For the text-containing cell, return its midpoint in [x, y] coordinate format. 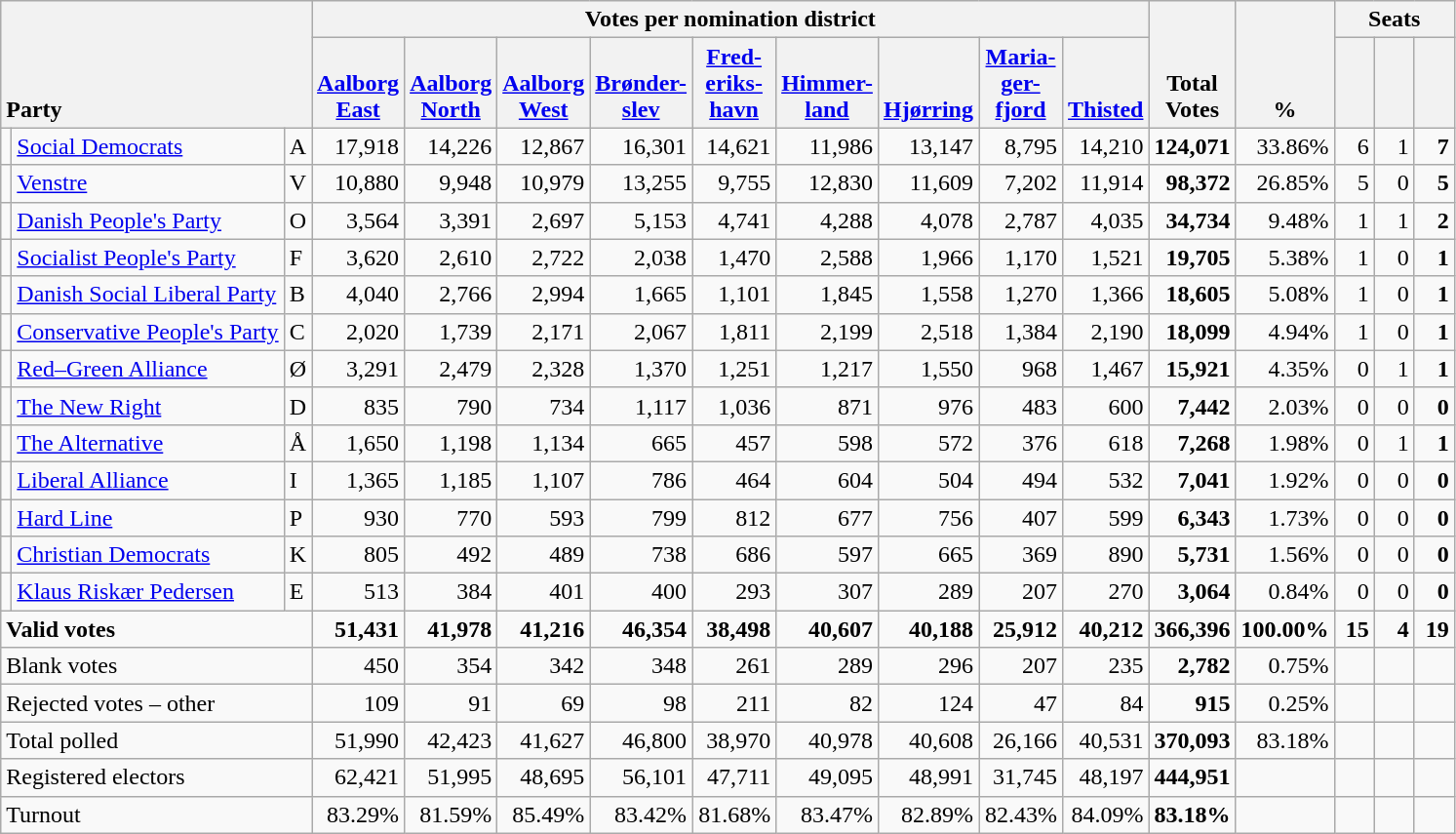
40,212 [1106, 629]
489 [544, 555]
P [297, 518]
12,867 [544, 146]
1,384 [1021, 332]
1,811 [734, 332]
5.08% [1285, 295]
Conservative People's Party [148, 332]
48,695 [544, 777]
91 [451, 703]
2,722 [544, 258]
2,610 [451, 258]
1,217 [827, 369]
98 [642, 703]
83.42% [642, 814]
19 [1434, 629]
40,188 [928, 629]
0.75% [1285, 666]
46,354 [642, 629]
1,366 [1106, 295]
O [297, 220]
11,609 [928, 183]
369 [1021, 555]
786 [642, 480]
41,216 [544, 629]
The Alternative [148, 443]
40,978 [827, 740]
D [297, 406]
10,880 [359, 183]
9.48% [1285, 220]
1,845 [827, 295]
968 [1021, 369]
84 [1106, 703]
E [297, 592]
261 [734, 666]
1,134 [544, 443]
370,093 [1192, 740]
% [1285, 64]
Thisted [1106, 83]
770 [451, 518]
805 [359, 555]
2,199 [827, 332]
C [297, 332]
41,627 [544, 740]
2,994 [544, 295]
31,745 [1021, 777]
Aalborg North [451, 83]
2,766 [451, 295]
1.73% [1285, 518]
4,040 [359, 295]
354 [451, 666]
2,328 [544, 369]
47,711 [734, 777]
14,210 [1106, 146]
2,038 [642, 258]
7,041 [1192, 480]
19,705 [1192, 258]
1,185 [451, 480]
Brønder- slev [642, 83]
83.47% [827, 814]
Klaus Riskær Pedersen [148, 592]
1,558 [928, 295]
4.35% [1285, 369]
34,734 [1192, 220]
26,166 [1021, 740]
Danish People's Party [148, 220]
0.84% [1285, 592]
572 [928, 443]
18,605 [1192, 295]
Party [156, 64]
Hard Line [148, 518]
598 [827, 443]
124 [928, 703]
734 [544, 406]
13,255 [642, 183]
Ø [297, 369]
4,078 [928, 220]
Seats [1395, 20]
235 [1106, 666]
Red–Green Alliance [148, 369]
7 [1434, 146]
2,190 [1106, 332]
2,020 [359, 332]
2 [1434, 220]
81.59% [451, 814]
41,978 [451, 629]
976 [928, 406]
407 [1021, 518]
930 [359, 518]
Votes per nomination district [730, 20]
Aalborg West [544, 83]
109 [359, 703]
3,620 [359, 258]
1,036 [734, 406]
42,423 [451, 740]
40,607 [827, 629]
14,226 [451, 146]
4.94% [1285, 332]
211 [734, 703]
Turnout [156, 814]
7,442 [1192, 406]
48,991 [928, 777]
293 [734, 592]
V [297, 183]
1,370 [642, 369]
2,588 [827, 258]
4 [1395, 629]
62,421 [359, 777]
38,970 [734, 740]
890 [1106, 555]
3,064 [1192, 592]
492 [451, 555]
Danish Social Liberal Party [148, 295]
348 [642, 666]
1,521 [1106, 258]
450 [359, 666]
2.03% [1285, 406]
1,650 [359, 443]
Rejected votes – other [156, 703]
1,550 [928, 369]
2,518 [928, 332]
532 [1106, 480]
Total Votes [1192, 64]
604 [827, 480]
871 [827, 406]
40,608 [928, 740]
1,107 [544, 480]
82.89% [928, 814]
4,288 [827, 220]
F [297, 258]
17,918 [359, 146]
81.68% [734, 814]
Blank votes [156, 666]
384 [451, 592]
444,951 [1192, 777]
270 [1106, 592]
307 [827, 592]
Liberal Alliance [148, 480]
69 [544, 703]
366,396 [1192, 629]
296 [928, 666]
Å [297, 443]
790 [451, 406]
1,470 [734, 258]
82 [827, 703]
K [297, 555]
5.38% [1285, 258]
597 [827, 555]
13,147 [928, 146]
124,071 [1192, 146]
5,731 [1192, 555]
100.00% [1285, 629]
A [297, 146]
Socialist People's Party [148, 258]
47 [1021, 703]
599 [1106, 518]
1,966 [928, 258]
401 [544, 592]
915 [1192, 703]
Himmer- land [827, 83]
85.49% [544, 814]
11,986 [827, 146]
1.98% [1285, 443]
686 [734, 555]
56,101 [642, 777]
7,202 [1021, 183]
15 [1354, 629]
6,343 [1192, 518]
3,391 [451, 220]
2,787 [1021, 220]
1,665 [642, 295]
4,035 [1106, 220]
11,914 [1106, 183]
1,198 [451, 443]
33.86% [1285, 146]
457 [734, 443]
Social Democrats [148, 146]
9,755 [734, 183]
400 [642, 592]
483 [1021, 406]
49,095 [827, 777]
Christian Democrats [148, 555]
1.56% [1285, 555]
4,741 [734, 220]
83.29% [359, 814]
513 [359, 592]
677 [827, 518]
Venstre [148, 183]
46,800 [642, 740]
18,099 [1192, 332]
1,117 [642, 406]
Maria- ger- fjord [1021, 83]
812 [734, 518]
2,171 [544, 332]
2,782 [1192, 666]
51,990 [359, 740]
2,479 [451, 369]
2,067 [642, 332]
98,372 [1192, 183]
8,795 [1021, 146]
Total polled [156, 740]
3,291 [359, 369]
7,268 [1192, 443]
26.85% [1285, 183]
1,270 [1021, 295]
48,197 [1106, 777]
1,251 [734, 369]
756 [928, 518]
1.92% [1285, 480]
40,531 [1106, 740]
51,431 [359, 629]
14,621 [734, 146]
618 [1106, 443]
25,912 [1021, 629]
9,948 [451, 183]
12,830 [827, 183]
Registered electors [156, 777]
6 [1354, 146]
The New Right [148, 406]
82.43% [1021, 814]
Aalborg East [359, 83]
0.25% [1285, 703]
1,101 [734, 295]
Hjørring [928, 83]
10,979 [544, 183]
494 [1021, 480]
376 [1021, 443]
84.09% [1106, 814]
Valid votes [156, 629]
593 [544, 518]
38,498 [734, 629]
504 [928, 480]
1,365 [359, 480]
1,467 [1106, 369]
738 [642, 555]
15,921 [1192, 369]
464 [734, 480]
I [297, 480]
16,301 [642, 146]
3,564 [359, 220]
799 [642, 518]
5,153 [642, 220]
B [297, 295]
Fred- eriks- havn [734, 83]
1,170 [1021, 258]
600 [1106, 406]
342 [544, 666]
2,697 [544, 220]
51,995 [451, 777]
1,739 [451, 332]
835 [359, 406]
